From the cell containing the given text, extract its center point as (x, y) coordinate. 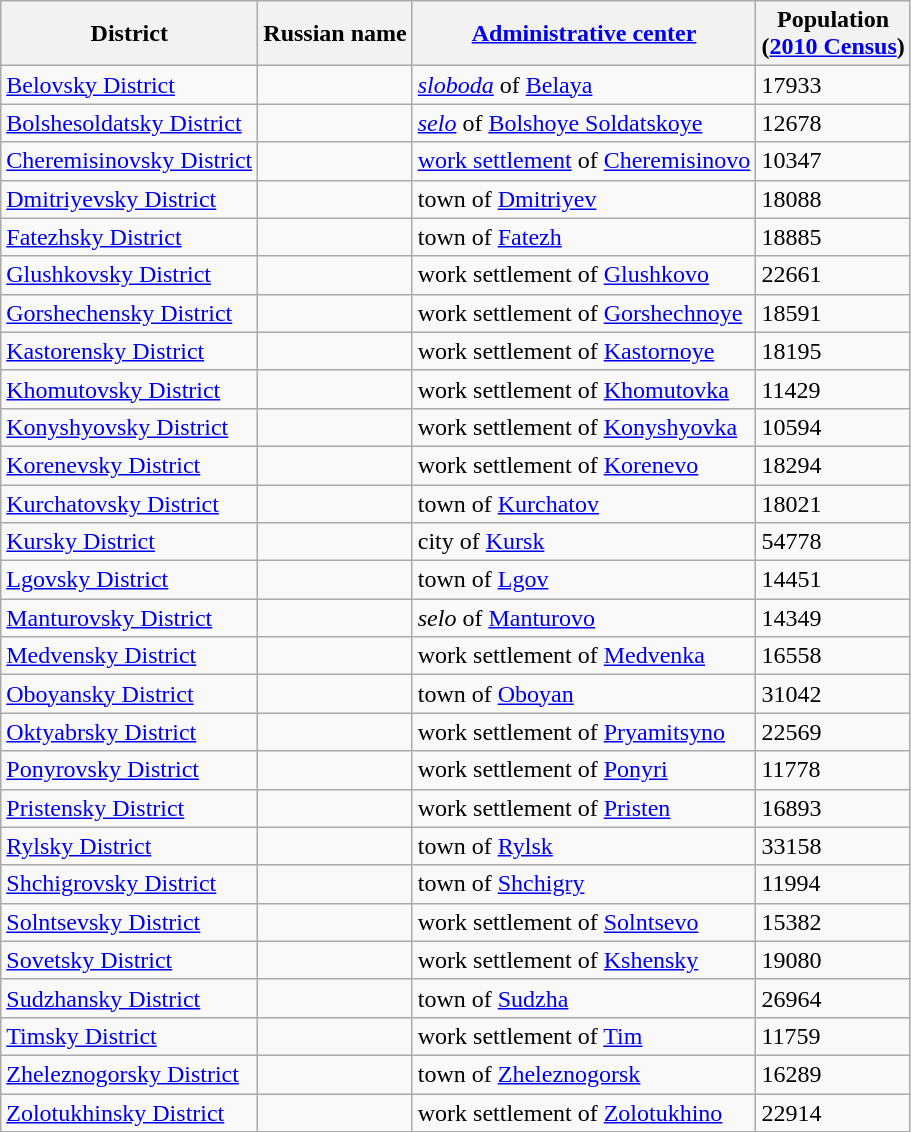
Kurchatovsky District (130, 503)
sloboda of Belaya (584, 85)
Sudzhansky District (130, 998)
Dmitriyevsky District (130, 199)
Manturovsky District (130, 618)
Shchigrovsky District (130, 884)
town of Kurchatov (584, 503)
18885 (833, 237)
Oboyansky District (130, 694)
Cheremisinovsky District (130, 161)
Timsky District (130, 1036)
26964 (833, 998)
14451 (833, 580)
17933 (833, 85)
Rylsky District (130, 846)
Khomutovsky District (130, 389)
14349 (833, 618)
Korenevsky District (130, 465)
work settlement of Konyshyovka (584, 427)
Gorshechensky District (130, 313)
selo of Manturovo (584, 618)
work settlement of Ponyri (584, 770)
Bolshesoldatsky District (130, 123)
Lgovsky District (130, 580)
town of Sudzha (584, 998)
18088 (833, 199)
Administrative center (584, 34)
town of Oboyan (584, 694)
town of Zheleznogorsk (584, 1074)
15382 (833, 922)
selo of Bolshoye Soldatskoye (584, 123)
work settlement of Kshensky (584, 960)
Zolotukhinsky District (130, 1113)
District (130, 34)
Belovsky District (130, 85)
Fatezhsky District (130, 237)
work settlement of Tim (584, 1036)
work settlement of Zolotukhino (584, 1113)
33158 (833, 846)
Kursky District (130, 542)
work settlement of Medvenka (584, 656)
work settlement of Solntsevo (584, 922)
Population(2010 Census) (833, 34)
Kastorensky District (130, 351)
Glushkovsky District (130, 275)
work settlement of Kastornoye (584, 351)
city of Kursk (584, 542)
town of Lgov (584, 580)
work settlement of Gorshechnoye (584, 313)
22569 (833, 732)
Medvensky District (130, 656)
work settlement of Pristen (584, 808)
Ponyrovsky District (130, 770)
19080 (833, 960)
16289 (833, 1074)
town of Rylsk (584, 846)
Oktyabrsky District (130, 732)
11994 (833, 884)
11778 (833, 770)
11429 (833, 389)
18591 (833, 313)
town of Dmitriyev (584, 199)
12678 (833, 123)
Sovetsky District (130, 960)
Konyshyovsky District (130, 427)
town of Fatezh (584, 237)
town of Shchigry (584, 884)
11759 (833, 1036)
22914 (833, 1113)
22661 (833, 275)
work settlement of Khomutovka (584, 389)
10347 (833, 161)
Russian name (335, 34)
work settlement of Korenevo (584, 465)
work settlement of Cheremisinovo (584, 161)
Zheleznogorsky District (130, 1074)
54778 (833, 542)
10594 (833, 427)
16893 (833, 808)
18195 (833, 351)
work settlement of Glushkovo (584, 275)
18294 (833, 465)
Solntsevsky District (130, 922)
Pristensky District (130, 808)
work settlement of Pryamitsyno (584, 732)
31042 (833, 694)
18021 (833, 503)
16558 (833, 656)
